Detect which cell encompasses the target text, then output its (X, Y) center coordinate. 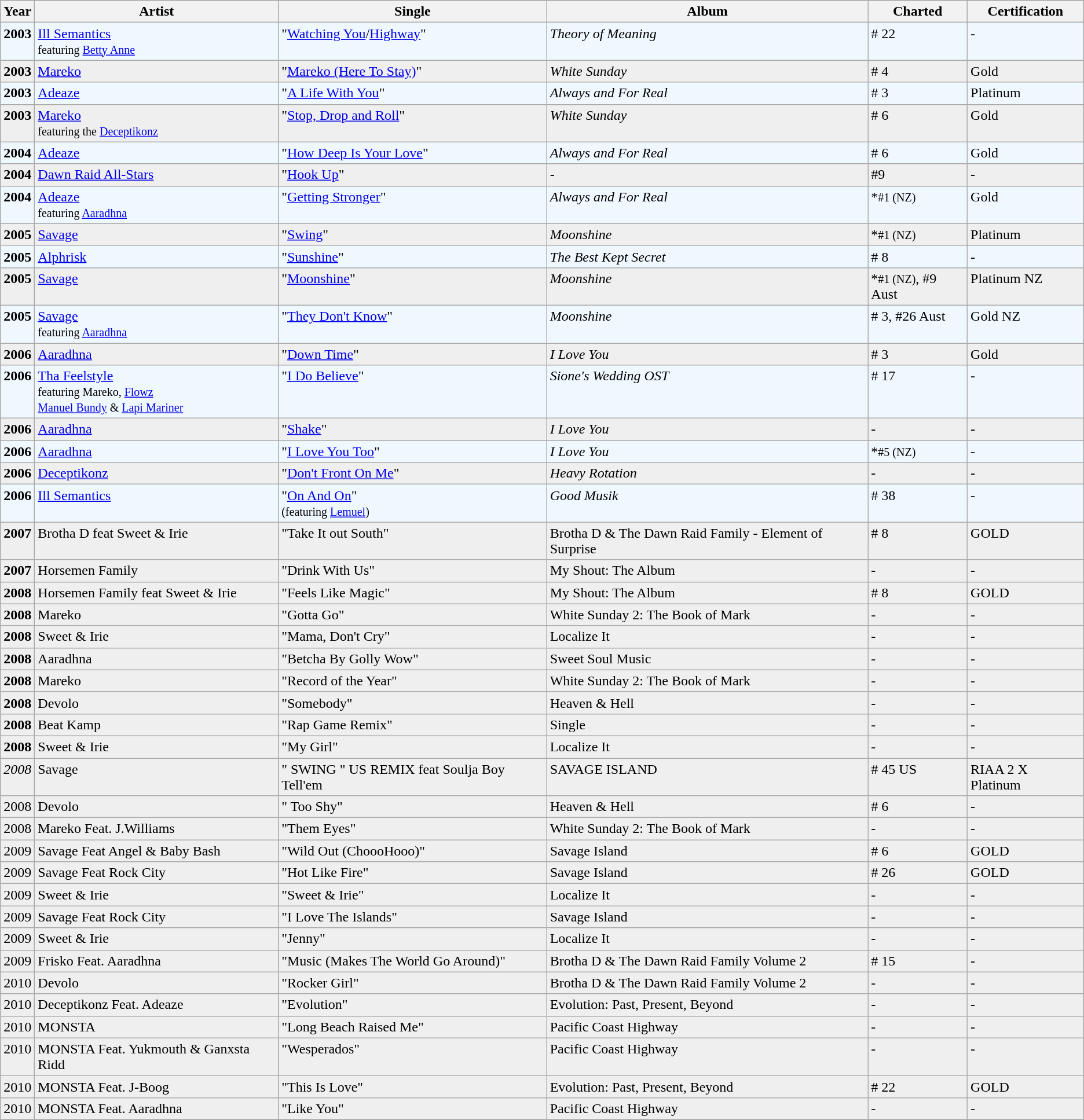
"Sunshine" (412, 256)
" Too Shy" (412, 807)
Good Musik (708, 504)
Year (17, 12)
"On And On"(featuring Lemuel) (412, 504)
Brotha D & The Dawn Raid Family - Element of Surprise (708, 541)
Mareko Feat. J.Williams (156, 829)
"Shake" (412, 429)
"Somebody" (412, 703)
"Take It out South" (412, 541)
RIAA 2 X Platinum (1026, 777)
Brotha D feat Sweet & Irie (156, 541)
MONSTA (156, 1027)
"Long Beach Raised Me" (412, 1027)
# 15 (918, 961)
Tha Feelstylefeaturing Mareko, FlowzManuel Bundy & Lapi Mariner (156, 392)
"Betcha By Golly Wow" (412, 659)
"Sweet & Irie" (412, 895)
"Like You" (412, 1108)
"I Love You Too" (412, 451)
# 26 (918, 873)
# 3, #26 Aust (918, 324)
Marekofeaturing the Deceptikonz (156, 123)
"Moonshine" (412, 286)
"Down Time" (412, 354)
"Rocker Girl" (412, 983)
"Record of the Year" (412, 681)
Deceptikonz (156, 473)
"Gotta Go" (412, 615)
"Getting Stronger" (412, 205)
Savagefeaturing Aaradhna (156, 324)
"How Deep Is Your Love" (412, 153)
Charted (918, 12)
# 45 US (918, 777)
"I Love The Islands" (412, 917)
Ill Semantics (156, 504)
"Hot Like Fire" (412, 873)
Beat Kamp (156, 725)
Album (708, 12)
"Feels Like Magic" (412, 593)
MONSTA Feat. Yukmouth & Ganxsta Ridd (156, 1057)
Certification (1026, 12)
# 38 (918, 504)
*#1 (NZ), #9 Aust (918, 286)
# 17 (918, 392)
# 4 (918, 71)
"Wesperados" (412, 1057)
Alphrisk (156, 256)
"Evolution" (412, 1005)
Heavy Rotation (708, 473)
"Mareko (Here To Stay)" (412, 71)
Savage Feat Angel & Baby Bash (156, 851)
MONSTA Feat. J-Boog (156, 1086)
"My Girl" (412, 747)
Frisko Feat. Aaradhna (156, 961)
Ill Semanticsfeaturing Betty Anne (156, 42)
"A Life With You" (412, 93)
*#5 (NZ) (918, 451)
#9 (918, 175)
Artist (156, 12)
"Don't Front On Me" (412, 473)
" SWING " US REMIX feat Soulja Boy Tell'em (412, 777)
"Hook Up" (412, 175)
"Swing" (412, 234)
Horsemen Family (156, 571)
Dawn Raid All-Stars (156, 175)
"They Don't Know" (412, 324)
Adeazefeaturing Aaradhna (156, 205)
"Stop, Drop and Roll" (412, 123)
Platinum NZ (1026, 286)
Deceptikonz Feat. Adeaze (156, 1005)
The Best Kept Secret (708, 256)
Sione's Wedding OST (708, 392)
"Wild Out (ChoooHooo)" (412, 851)
"Drink With Us" (412, 571)
Theory of Meaning (708, 42)
MONSTA Feat. Aaradhna (156, 1108)
"Music (Makes The World Go Around)" (412, 961)
Horsemen Family feat Sweet & Irie (156, 593)
"I Do Believe" (412, 392)
Sweet Soul Music (708, 659)
Gold NZ (1026, 324)
"This Is Love" (412, 1086)
"Rap Game Remix" (412, 725)
SAVAGE ISLAND (708, 777)
"Them Eyes" (412, 829)
"Jenny" (412, 939)
"Mama, Don't Cry" (412, 637)
"Watching You/Highway" (412, 42)
